Detect which cell encompasses the target text, then output its [x, y] center coordinate. 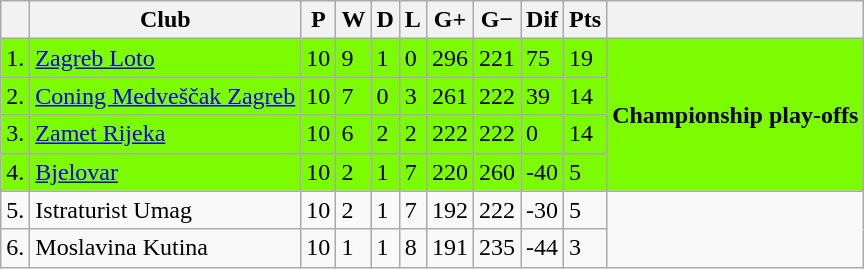
221 [496, 58]
Istraturist Umag [166, 210]
191 [450, 248]
Dif [542, 20]
-40 [542, 172]
4. [16, 172]
Bjelovar [166, 172]
Moslavina Kutina [166, 248]
192 [450, 210]
Championship play-offs [736, 115]
Zamet Rijeka [166, 134]
5. [16, 210]
Pts [586, 20]
1. [16, 58]
Coning Medveščak Zagreb [166, 96]
W [354, 20]
Zagreb Loto [166, 58]
Club [166, 20]
9 [354, 58]
220 [450, 172]
261 [450, 96]
3. [16, 134]
6. [16, 248]
D [385, 20]
L [412, 20]
235 [496, 248]
-44 [542, 248]
G+ [450, 20]
8 [412, 248]
19 [586, 58]
6 [354, 134]
2. [16, 96]
G− [496, 20]
P [318, 20]
75 [542, 58]
260 [496, 172]
296 [450, 58]
39 [542, 96]
-30 [542, 210]
